Determine the (x, y) coordinate at the center of the cell enclosing the given text.  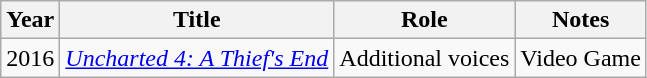
Video Game (581, 58)
Notes (581, 20)
Role (424, 20)
Year (30, 20)
Title (197, 20)
2016 (30, 58)
Additional voices (424, 58)
Uncharted 4: A Thief's End (197, 58)
